Find where the given text appears and provide that cell's center as [x, y] coordinate. 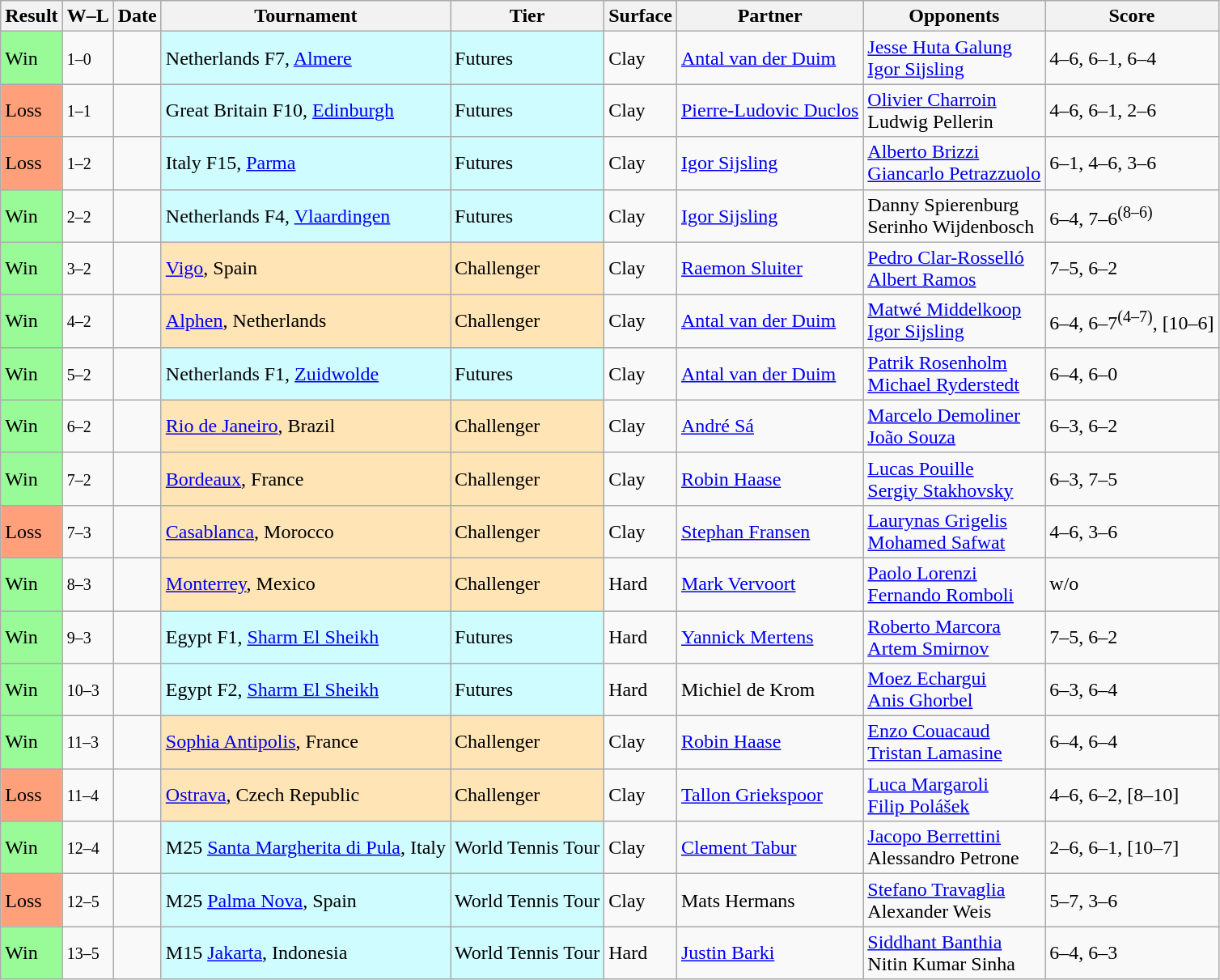
Opponents [955, 16]
Jesse Huta Galung Igor Sijsling [955, 58]
Egypt F1, Sharm El Sheikh [306, 636]
Marcelo Demoliner João Souza [955, 426]
Monterrey, Mexico [306, 584]
Clement Tabur [769, 848]
8–3 [87, 584]
4–6, 6–1, 2–6 [1132, 110]
6–4, 6–7(4–7), [10–6] [1132, 320]
Tournament [306, 16]
Laurynas Grigelis Mohamed Safwat [955, 531]
11–4 [87, 795]
6–4, 6–4 [1132, 743]
6–3, 6–2 [1132, 426]
M25 Santa Margherita di Pula, Italy [306, 848]
2–6, 6–1, [10–7] [1132, 848]
Michiel de Krom [769, 689]
Pierre-Ludovic Duclos [769, 110]
Surface [641, 16]
Justin Barki [769, 953]
Netherlands F7, Almere [306, 58]
3–2 [87, 269]
Yannick Mertens [769, 636]
Stefano Travaglia Alexander Weis [955, 900]
11–3 [87, 743]
4–6, 6–1, 6–4 [1132, 58]
Mats Hermans [769, 900]
Luca Margaroli Filip Polášek [955, 795]
Bordeaux, France [306, 479]
Pedro Clar-Rosselló Albert Ramos [955, 269]
6–3, 7–5 [1132, 479]
Jacopo Berrettini Alessandro Petrone [955, 848]
6–4, 7–6(8–6) [1132, 215]
Rio de Janeiro, Brazil [306, 426]
André Sá [769, 426]
Egypt F2, Sharm El Sheikh [306, 689]
5–7, 3–6 [1132, 900]
7–2 [87, 479]
M15 Jakarta, Indonesia [306, 953]
Patrik Rosenholm Michael Ryderstedt [955, 374]
Tallon Griekspoor [769, 795]
Great Britain F10, Edinburgh [306, 110]
Stephan Fransen [769, 531]
12–5 [87, 900]
M25 Palma Nova, Spain [306, 900]
Danny Spierenburg Serinho Wijdenbosch [955, 215]
7–3 [87, 531]
Raemon Sluiter [769, 269]
13–5 [87, 953]
6–4, 6–0 [1132, 374]
Enzo Couacaud Tristan Lamasine [955, 743]
Ostrava, Czech Republic [306, 795]
4–6, 6–2, [8–10] [1132, 795]
Alberto Brizzi Giancarlo Petrazzuolo [955, 163]
6–3, 6–4 [1132, 689]
Tier [527, 16]
Netherlands F1, Zuidwolde [306, 374]
Matwé Middelkoop Igor Sijsling [955, 320]
Italy F15, Parma [306, 163]
6–2 [87, 426]
W–L [87, 16]
Alphen, Netherlands [306, 320]
Siddhant Banthia Nitin Kumar Sinha [955, 953]
w/o [1132, 584]
10–3 [87, 689]
6–1, 4–6, 3–6 [1132, 163]
Score [1132, 16]
Casablanca, Morocco [306, 531]
1–2 [87, 163]
Roberto Marcora Artem Smirnov [955, 636]
Result [32, 16]
9–3 [87, 636]
Olivier Charroin Ludwig Pellerin [955, 110]
Date [138, 16]
12–4 [87, 848]
1–1 [87, 110]
4–2 [87, 320]
Paolo Lorenzi Fernando Romboli [955, 584]
1–0 [87, 58]
Sophia Antipolis, France [306, 743]
6–4, 6–3 [1132, 953]
Lucas Pouille Sergiy Stakhovsky [955, 479]
2–2 [87, 215]
Moez Echargui Anis Ghorbel [955, 689]
4–6, 3–6 [1132, 531]
5–2 [87, 374]
Mark Vervoort [769, 584]
Partner [769, 16]
Netherlands F4, Vlaardingen [306, 215]
Vigo, Spain [306, 269]
